Pinpoint the cell where the given text exists, returning its [x, y] midpoint coordinate. 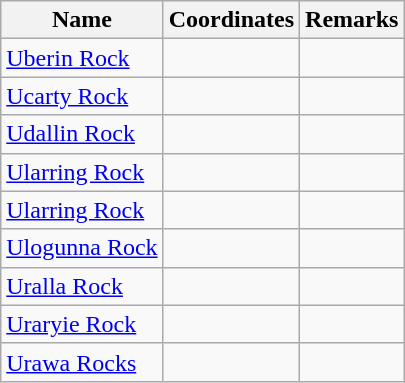
Uralla Rock [82, 286]
Ucarty Rock [82, 96]
Coordinates [231, 20]
Uberin Rock [82, 58]
Uraryie Rock [82, 324]
Urawa Rocks [82, 362]
Udallin Rock [82, 134]
Name [82, 20]
Ulogunna Rock [82, 248]
Remarks [352, 20]
